From the cell containing the given text, extract its center point as (x, y) coordinate. 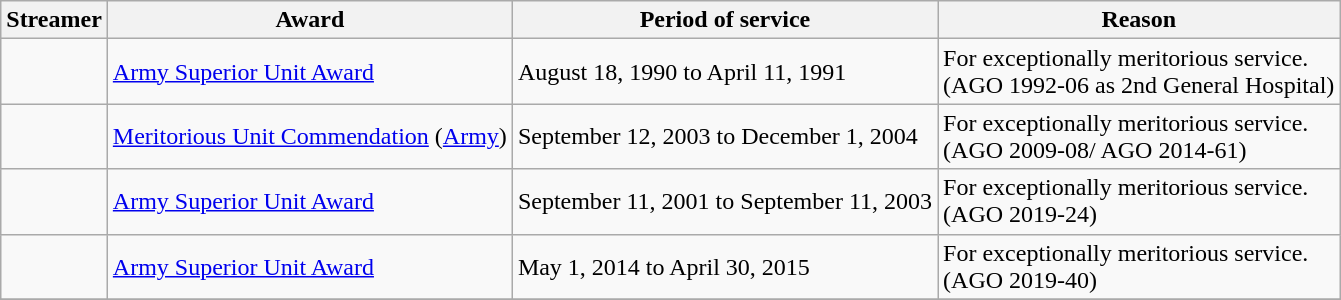
For exceptionally meritorious service.(AGO 2009-08/ AGO 2014-61) (1139, 136)
Reason (1139, 20)
Award (310, 20)
September 12, 2003 to December 1, 2004 (724, 136)
May 1, 2014 to April 30, 2015 (724, 266)
For exceptionally meritorious service.(AGO 2019-24) (1139, 202)
For exceptionally meritorious service.(AGO 2019-40) (1139, 266)
For exceptionally meritorious service.(AGO 1992-06 as 2nd General Hospital) (1139, 72)
August 18, 1990 to April 11, 1991 (724, 72)
Streamer (54, 20)
Meritorious Unit Commendation (Army) (310, 136)
Period of service (724, 20)
September 11, 2001 to September 11, 2003 (724, 202)
